Detect which cell encompasses the target text, then output its (x, y) center coordinate. 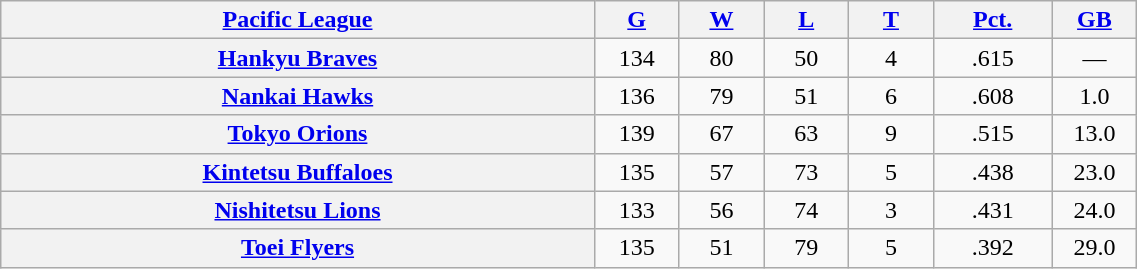
T (892, 20)
136 (636, 96)
9 (892, 134)
Nishitetsu Lions (298, 210)
23.0 (1094, 172)
133 (636, 210)
80 (722, 58)
.608 (992, 96)
6 (892, 96)
50 (806, 58)
.438 (992, 172)
.515 (992, 134)
Pacific League (298, 20)
29.0 (1094, 248)
Toei Flyers (298, 248)
Kintetsu Buffaloes (298, 172)
3 (892, 210)
GB (1094, 20)
G (636, 20)
56 (722, 210)
1.0 (1094, 96)
67 (722, 134)
L (806, 20)
24.0 (1094, 210)
Tokyo Orions (298, 134)
57 (722, 172)
Nankai Hawks (298, 96)
Hankyu Braves (298, 58)
Pct. (992, 20)
13.0 (1094, 134)
— (1094, 58)
63 (806, 134)
.392 (992, 248)
4 (892, 58)
73 (806, 172)
.615 (992, 58)
134 (636, 58)
.431 (992, 210)
139 (636, 134)
74 (806, 210)
W (722, 20)
